Locate the cell with the specified text and output its [X, Y] center coordinate. 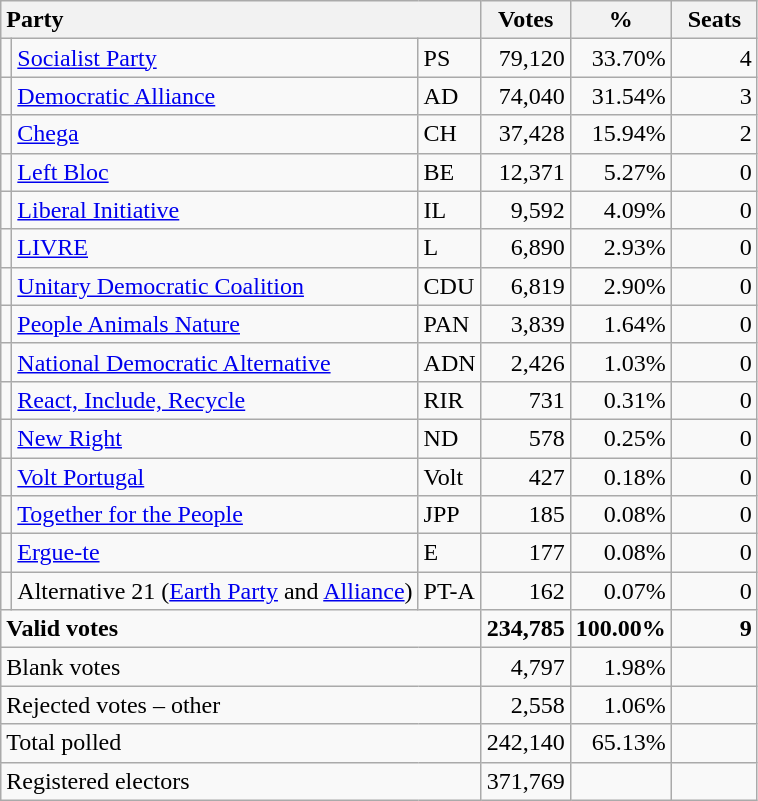
2.90% [620, 286]
Votes [526, 20]
National Democratic Alternative [215, 362]
177 [526, 553]
E [450, 553]
Left Bloc [215, 172]
9 [714, 629]
4 [714, 58]
% [620, 20]
0.25% [620, 438]
Party [241, 20]
PS [450, 58]
0.07% [620, 591]
2.93% [620, 248]
Together for the People [215, 515]
427 [526, 477]
Alternative 21 (Earth Party and Alliance) [215, 591]
31.54% [620, 96]
Chega [215, 134]
1.64% [620, 324]
Rejected votes – other [241, 705]
BE [450, 172]
PAN [450, 324]
AD [450, 96]
578 [526, 438]
JPP [450, 515]
Liberal Initiative [215, 210]
6,819 [526, 286]
2,426 [526, 362]
Blank votes [241, 667]
371,769 [526, 781]
2,558 [526, 705]
1.98% [620, 667]
0.31% [620, 400]
Registered electors [241, 781]
LIVRE [215, 248]
74,040 [526, 96]
234,785 [526, 629]
2 [714, 134]
Valid votes [241, 629]
ND [450, 438]
Seats [714, 20]
162 [526, 591]
4,797 [526, 667]
79,120 [526, 58]
100.00% [620, 629]
Volt [450, 477]
RIR [450, 400]
3,839 [526, 324]
Volt Portugal [215, 477]
New Right [215, 438]
9,592 [526, 210]
Ergue-te [215, 553]
12,371 [526, 172]
React, Include, Recycle [215, 400]
CH [450, 134]
Socialist Party [215, 58]
37,428 [526, 134]
6,890 [526, 248]
Unitary Democratic Coalition [215, 286]
PT-A [450, 591]
731 [526, 400]
People Animals Nature [215, 324]
Democratic Alliance [215, 96]
5.27% [620, 172]
Total polled [241, 743]
L [450, 248]
242,140 [526, 743]
CDU [450, 286]
0.18% [620, 477]
15.94% [620, 134]
1.06% [620, 705]
3 [714, 96]
1.03% [620, 362]
IL [450, 210]
65.13% [620, 743]
185 [526, 515]
4.09% [620, 210]
ADN [450, 362]
33.70% [620, 58]
